Return the [X, Y] coordinate for the center point of the cell that contains the specified text.  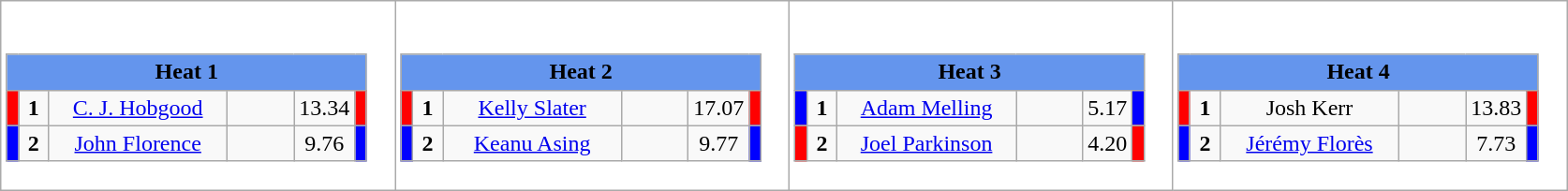
5.17 [1107, 108]
13.83 [1497, 108]
John Florence [139, 143]
Kelly Slater [532, 108]
Adam Melling [927, 108]
13.34 [324, 108]
4.20 [1107, 143]
9.76 [324, 143]
Heat 4 1 Josh Kerr 13.83 2 Jérémy Florès 7.73 [1369, 95]
Joel Parkinson [927, 143]
9.77 [719, 143]
Heat 1 [186, 72]
Keanu Asing [532, 143]
Josh Kerr [1309, 108]
Heat 3 [969, 72]
Heat 2 1 Kelly Slater 17.07 2 Keanu Asing 9.77 [592, 95]
C. J. Hobgood [139, 108]
Heat 2 [581, 72]
17.07 [719, 108]
7.73 [1497, 143]
Heat 3 1 Adam Melling 5.17 2 Joel Parkinson 4.20 [982, 95]
Jérémy Florès [1309, 143]
Heat 4 [1358, 72]
Heat 1 1 C. J. Hobgood 13.34 2 John Florence 9.76 [199, 95]
